From the cell containing the given text, extract its center point as [x, y] coordinate. 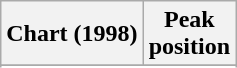
Peakposition [189, 34]
Chart (1998) [72, 34]
